Return the [x, y] coordinate for the center point of the cell that contains the specified text.  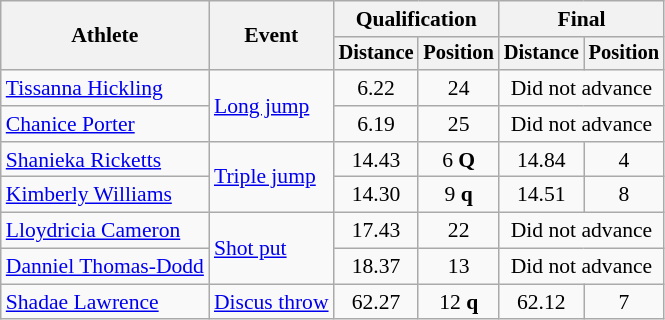
Shanieka Ricketts [105, 160]
14.30 [376, 195]
Discus throw [272, 302]
62.27 [376, 302]
Chanice Porter [105, 124]
13 [458, 267]
6.22 [376, 88]
4 [624, 160]
17.43 [376, 231]
14.43 [376, 160]
12 q [458, 302]
Danniel Thomas-Dodd [105, 267]
22 [458, 231]
6 Q [458, 160]
7 [624, 302]
Shot put [272, 248]
Tissanna Hickling [105, 88]
Kimberly Williams [105, 195]
62.12 [542, 302]
Shadae Lawrence [105, 302]
25 [458, 124]
14.84 [542, 160]
14.51 [542, 195]
Final [582, 19]
9 q [458, 195]
8 [624, 195]
Triple jump [272, 178]
Long jump [272, 106]
Event [272, 36]
24 [458, 88]
6.19 [376, 124]
18.37 [376, 267]
Lloydricia Cameron [105, 231]
Athlete [105, 36]
Qualification [416, 19]
